For the text-containing cell, return its midpoint in [X, Y] coordinate format. 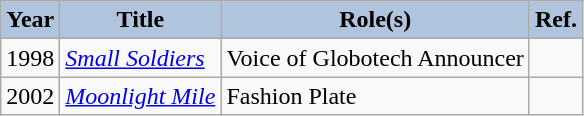
Ref. [556, 20]
Year [30, 20]
Fashion Plate [376, 96]
Role(s) [376, 20]
Voice of Globotech Announcer [376, 58]
1998 [30, 58]
Moonlight Mile [140, 96]
Small Soldiers [140, 58]
2002 [30, 96]
Title [140, 20]
